Locate the cell with the specified text and output its [X, Y] center coordinate. 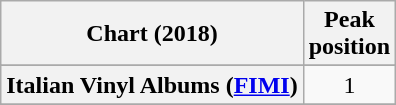
Italian Vinyl Albums (FIMI) [152, 85]
Peakposition [349, 34]
Chart (2018) [152, 34]
1 [349, 85]
